Return the [X, Y] coordinate for the center point of the cell that contains the specified text.  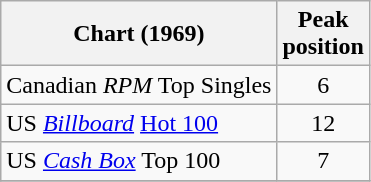
7 [323, 161]
Chart (1969) [139, 34]
Peakposition [323, 34]
US Billboard Hot 100 [139, 123]
US Cash Box Top 100 [139, 161]
6 [323, 85]
Canadian RPM Top Singles [139, 85]
12 [323, 123]
